Provide the [X, Y] coordinate of the cell's center where the given text is located.  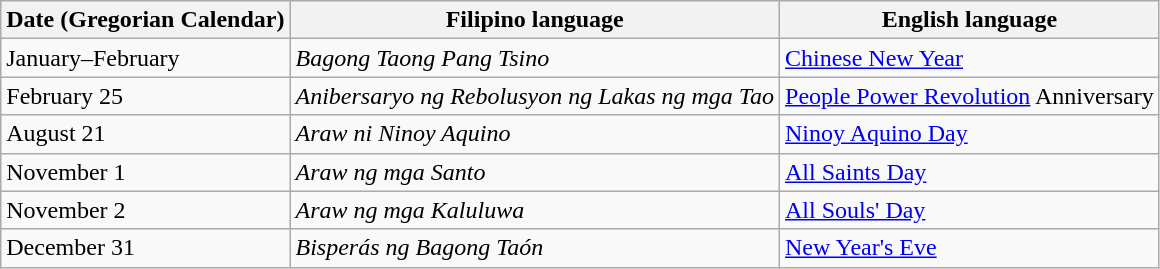
Chinese New Year [970, 58]
Ninoy Aquino Day [970, 134]
New Year's Eve [970, 248]
Bisperás ng Bagong Taón [535, 248]
January–February [146, 58]
All Souls' Day [970, 210]
Bagong Taong Pang Tsino [535, 58]
Araw ni Ninoy Aquino [535, 134]
February 25 [146, 96]
Anibersaryo ng Rebolusyon ng Lakas ng mga Tao [535, 96]
Date (Gregorian Calendar) [146, 20]
November 1 [146, 172]
Filipino language [535, 20]
English language [970, 20]
People Power Revolution Anniversary [970, 96]
November 2 [146, 210]
Araw ng mga Kaluluwa [535, 210]
August 21 [146, 134]
All Saints Day [970, 172]
Araw ng mga Santo [535, 172]
December 31 [146, 248]
